Pinpoint the cell where the given text exists, returning its [x, y] midpoint coordinate. 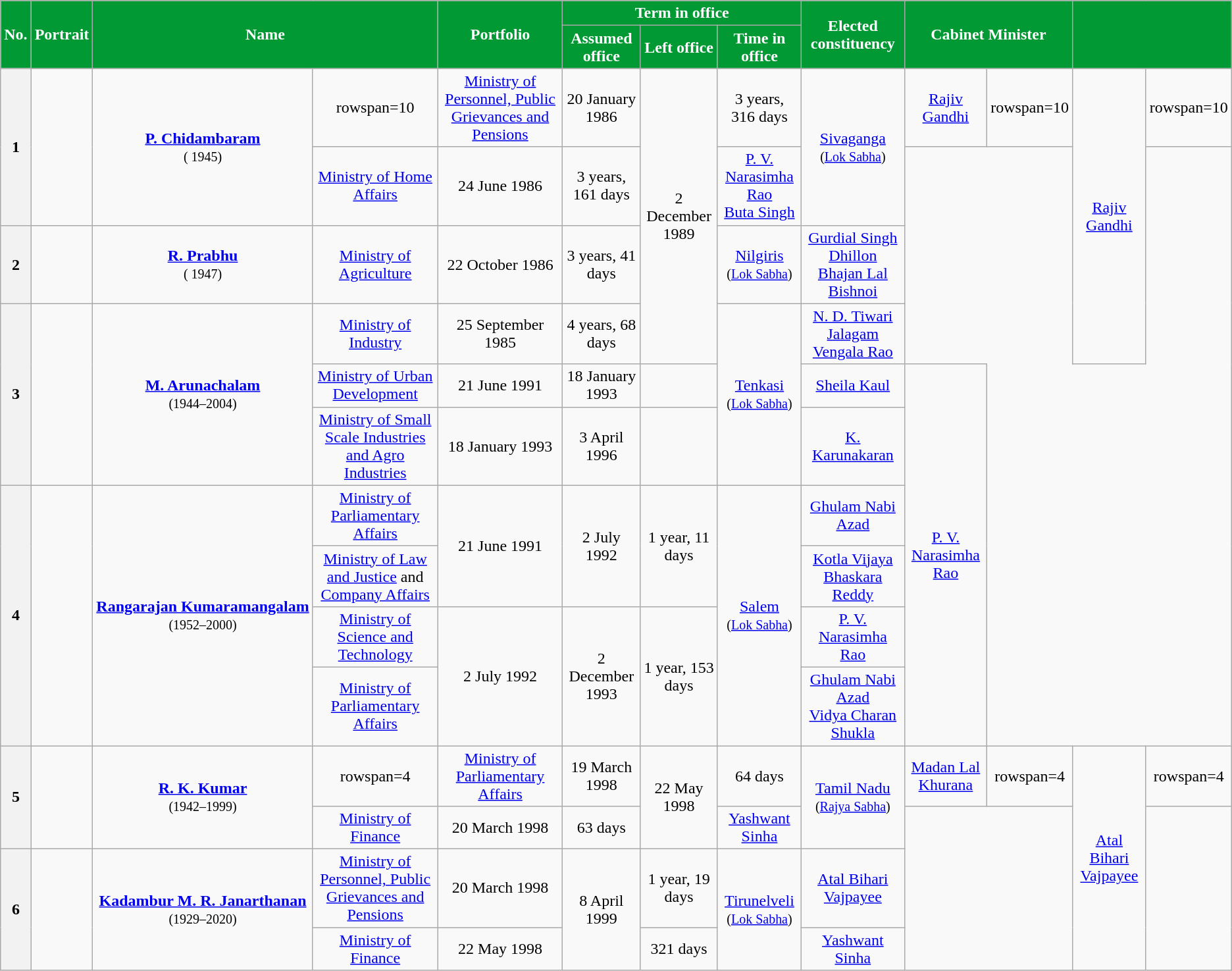
Nilgiris(Lok Sabha) [759, 265]
M. Arunachalam(1944–2004) [203, 394]
N. D. TiwariJalagam Vengala Rao [853, 334]
Kadambur M. R. Janarthanan(1929–2020) [203, 910]
2 [16, 265]
Ministry of Small Scale Industries and Agro Industries [375, 446]
Ministry of Science and Technology [375, 637]
Elected constituency [853, 34]
64 days [759, 775]
Madan Lal Khurana [945, 775]
25 September 1985 [500, 334]
4 years, 68 days [602, 334]
1 year, 19 days [679, 889]
2 December 1993 [602, 675]
Tamil Nadu(Rajya Sabha) [853, 797]
1 year, 153 days [679, 675]
4 [16, 615]
8 April 1999 [602, 910]
Ministry of Home Affairs [375, 186]
19 March 1998 [602, 775]
2 December 1989 [679, 216]
Portrait [62, 34]
Term in office [682, 13]
Ghulam Nabi AzadVidya Charan Shukla [853, 706]
24 June 1986 [500, 186]
3 [16, 394]
Ministry of Urban Development [375, 386]
Sheila Kaul [853, 386]
Kotla Vijaya Bhaskara Reddy [853, 576]
P. V. Narasimha RaoButa Singh [759, 186]
3 years, 316 days [759, 108]
Left office [679, 47]
1 [16, 147]
Tenkasi(Lok Sabha) [759, 394]
3 years, 41 days [602, 265]
Name [265, 34]
P. Chidambaram( 1945) [203, 147]
No. [16, 34]
Sivaganga(Lok Sabha) [853, 147]
Time in office [759, 47]
22 October 1986 [500, 265]
Salem(Lok Sabha) [759, 615]
Ministry of Agriculture [375, 265]
Portfolio [500, 34]
3 years, 161 days [602, 186]
Ghulam Nabi Azad [853, 515]
5 [16, 797]
Cabinet Minister [988, 34]
Tirunelveli(Lok Sabha) [759, 910]
3 April 1996 [602, 446]
R. K. Kumar(1942–1999) [203, 797]
Rangarajan Kumaramangalam(1952–2000) [203, 615]
Assumed office [602, 47]
R. Prabhu( 1947) [203, 265]
Ministry of Law and Justice and Company Affairs [375, 576]
321 days [679, 949]
K. Karunakaran [853, 446]
1 year, 11 days [679, 546]
63 days [602, 828]
6 [16, 910]
20 January 1986 [602, 108]
Ministry of Industry [375, 334]
Gurdial Singh DhillonBhajan Lal Bishnoi [853, 265]
